Detect which cell encompasses the target text, then output its [x, y] center coordinate. 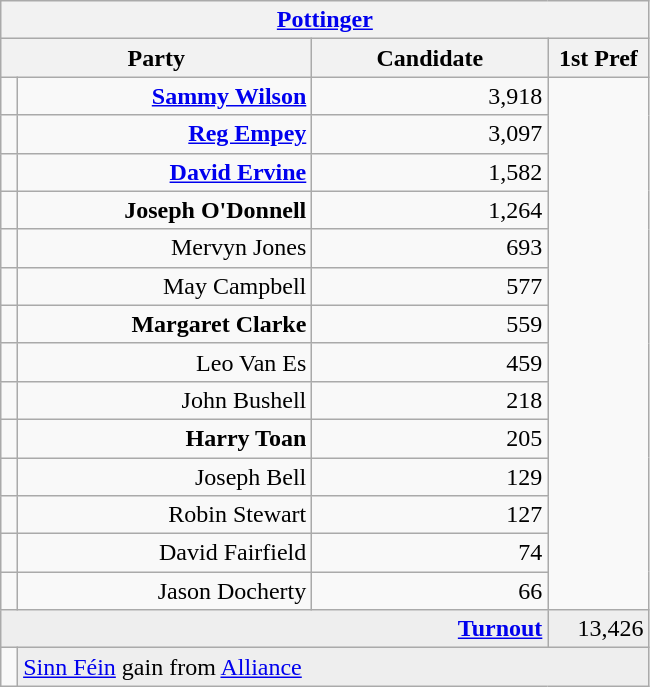
Margaret Clarke [165, 324]
Pottinger [325, 20]
3,097 [430, 134]
66 [430, 591]
74 [430, 553]
Joseph O'Donnell [165, 210]
Sinn Féin gain from Alliance [334, 667]
Candidate [430, 58]
Mervyn Jones [165, 248]
Reg Empey [165, 134]
Joseph Bell [165, 477]
Party [156, 58]
218 [430, 400]
127 [430, 515]
3,918 [430, 96]
Harry Toan [165, 438]
Robin Stewart [165, 515]
577 [430, 286]
459 [430, 362]
Jason Docherty [165, 591]
693 [430, 248]
1st Pref [598, 58]
129 [430, 477]
Sammy Wilson [165, 96]
559 [430, 324]
May Campbell [165, 286]
205 [430, 438]
1,264 [430, 210]
1,582 [430, 172]
John Bushell [165, 400]
Turnout [274, 629]
13,426 [598, 629]
David Ervine [165, 172]
David Fairfield [165, 553]
Leo Van Es [165, 362]
